Determine the (x, y) coordinate at the center of the cell enclosing the given text.  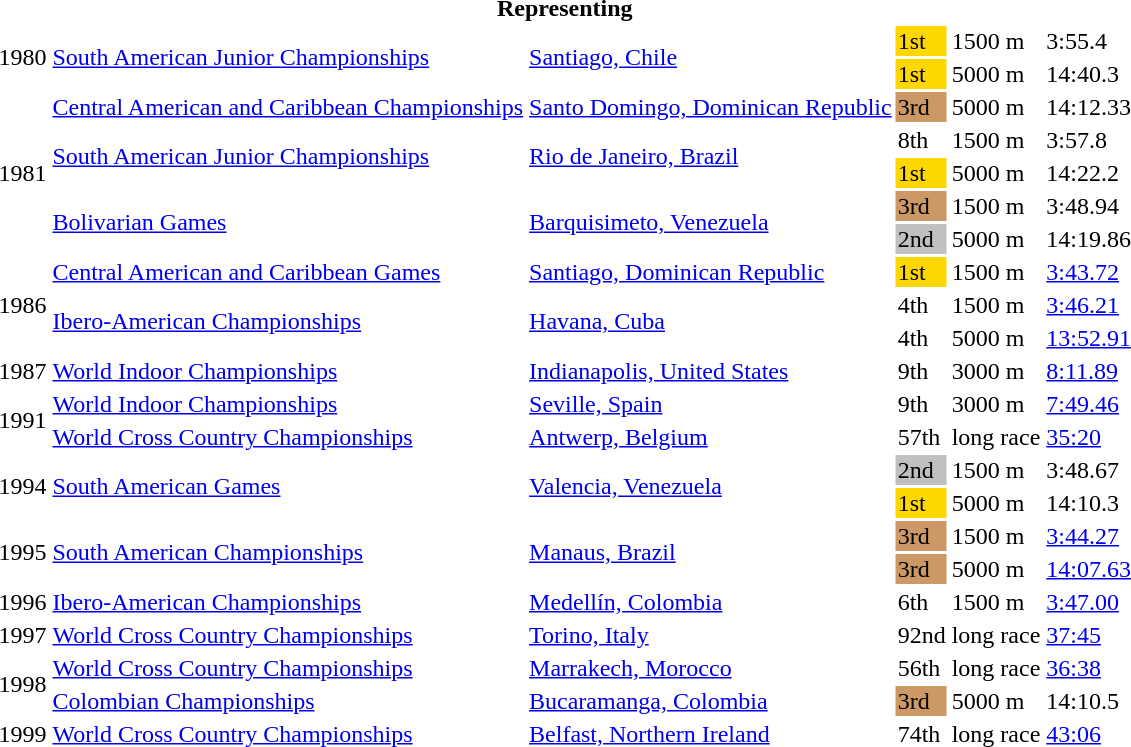
South American Games (288, 486)
Havana, Cuba (711, 322)
Valencia, Venezuela (711, 486)
Antwerp, Belgium (711, 437)
Barquisimeto, Venezuela (711, 222)
Colombian Championships (288, 701)
8th (922, 140)
56th (922, 668)
57th (922, 437)
Medellín, Colombia (711, 602)
Manaus, Brazil (711, 552)
Santo Domingo, Dominican Republic (711, 107)
Torino, Italy (711, 635)
Marrakech, Morocco (711, 668)
Central American and Caribbean Games (288, 272)
Bucaramanga, Colombia (711, 701)
Seville, Spain (711, 404)
Indianapolis, United States (711, 371)
Rio de Janeiro, Brazil (711, 156)
Bolivarian Games (288, 222)
Santiago, Chile (711, 58)
Santiago, Dominican Republic (711, 272)
6th (922, 602)
South American Championships (288, 552)
92nd (922, 635)
Central American and Caribbean Championships (288, 107)
